Pinpoint the cell where the given text exists, returning its [x, y] midpoint coordinate. 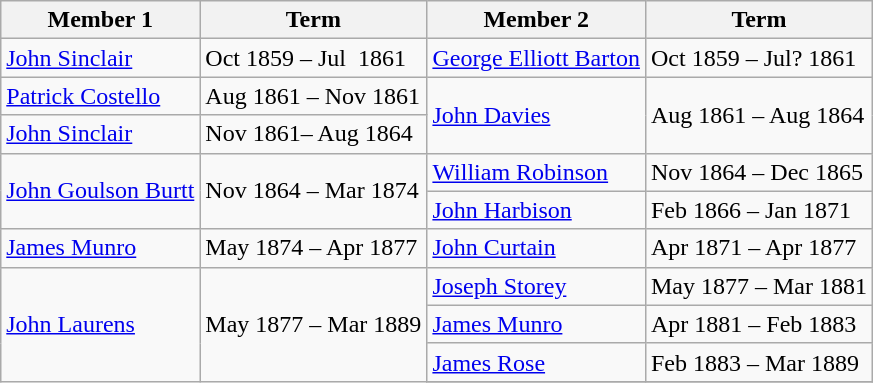
John Harbison [536, 210]
Feb 1883 – Mar 1889 [758, 362]
John Goulson Burtt [100, 191]
Aug 1861 – Aug 1864 [758, 115]
Feb 1866 – Jan 1871 [758, 210]
Joseph Storey [536, 286]
William Robinson [536, 172]
Apr 1871 – Apr 1877 [758, 248]
Nov 1861– Aug 1864 [314, 134]
May 1874 – Apr 1877 [314, 248]
George Elliott Barton [536, 58]
Oct 1859 – Jul 1861 [314, 58]
Oct 1859 – Jul? 1861 [758, 58]
Aug 1861 – Nov 1861 [314, 96]
John Davies [536, 115]
May 1877 – Mar 1889 [314, 324]
James Rose [536, 362]
Nov 1864 – Dec 1865 [758, 172]
Apr 1881 – Feb 1883 [758, 324]
John Laurens [100, 324]
John Curtain [536, 248]
Nov 1864 – Mar 1874 [314, 191]
Member 1 [100, 20]
May 1877 – Mar 1881 [758, 286]
Member 2 [536, 20]
Patrick Costello [100, 96]
